Pinpoint the cell where the given text exists, returning its [X, Y] midpoint coordinate. 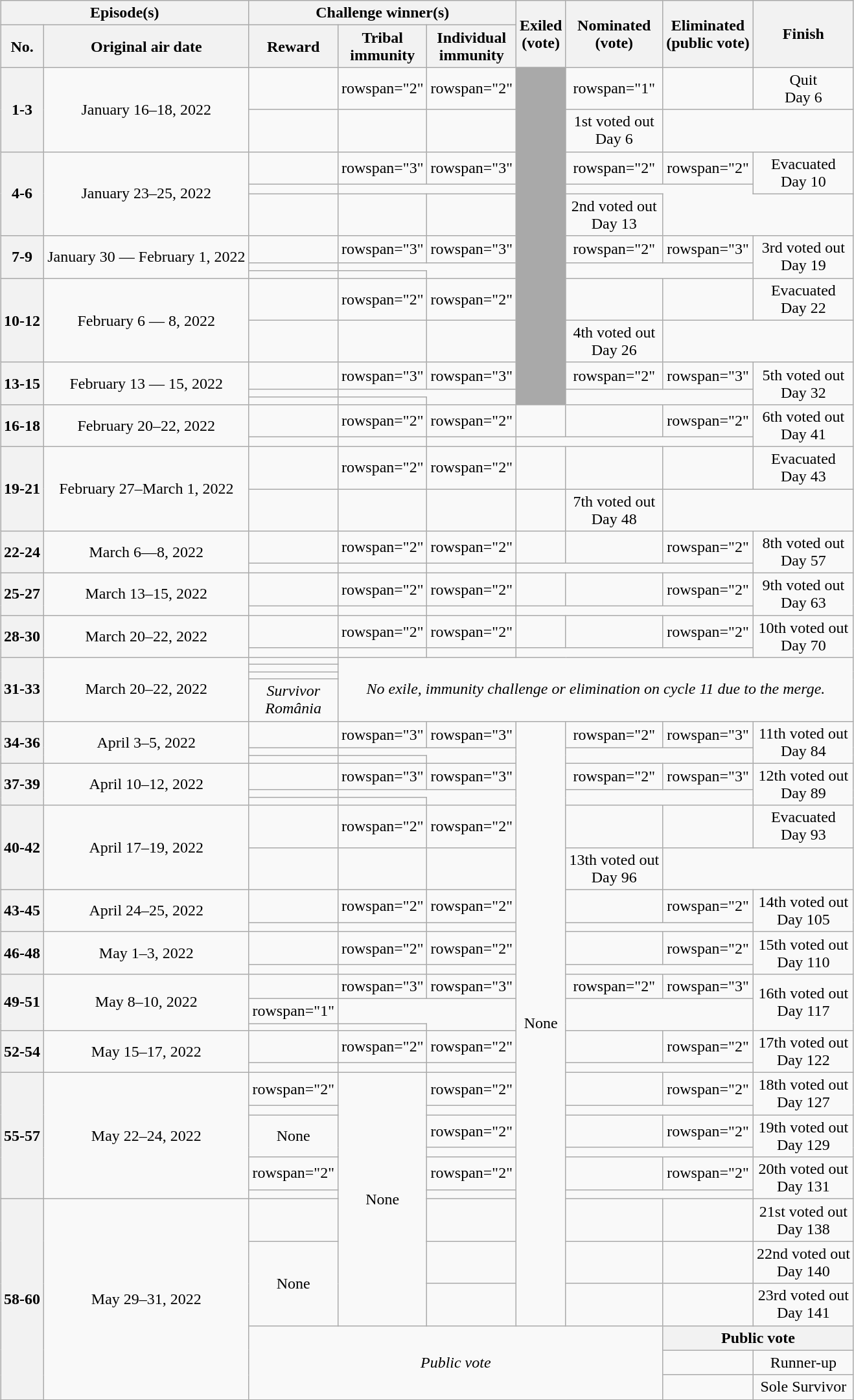
2nd voted out Day 13 [614, 215]
12th voted out Day 89 [803, 784]
Quit Day 6 [803, 88]
Episode(s) [124, 13]
19-21 [22, 488]
9th voted out Day 63 [803, 595]
Reward [294, 47]
22-24 [22, 552]
7th voted out Day 48 [614, 509]
Nominated (vote) [614, 34]
Evacuated Day 93 [803, 827]
January 23–25, 2022 [146, 194]
Sole Survivor [803, 1387]
April 24–25, 2022 [146, 911]
20th voted out Day 131 [803, 1178]
18th voted out Day 127 [803, 1094]
5th voted out Day 32 [803, 384]
May 1–3, 2022 [146, 952]
May 22–24, 2022 [146, 1136]
Eliminated (public vote) [708, 34]
19th voted out Day 129 [803, 1136]
1st voted out Day 6 [614, 131]
6th voted out Day 41 [803, 425]
25-27 [22, 595]
No. [22, 47]
8th voted out Day 57 [803, 552]
16-18 [22, 425]
3rd voted out Day 19 [803, 257]
49-51 [22, 1002]
Evacuated Day 22 [803, 299]
Challenge winner(s) [382, 13]
34-36 [22, 742]
52-54 [22, 1052]
28-30 [22, 636]
May 8–10, 2022 [146, 1002]
Runner-up [803, 1362]
7-9 [22, 257]
13th voted out Day 96 [614, 868]
Survivor România [294, 700]
4th voted out Day 26 [614, 341]
11th voted out Day 84 [803, 742]
February 13 — 15, 2022 [146, 384]
Evacuated Day 43 [803, 468]
23rd voted out Day 141 [803, 1305]
April 17–19, 2022 [146, 847]
April 10–12, 2022 [146, 784]
13-15 [22, 384]
April 3–5, 2022 [146, 742]
10th voted out Day 70 [803, 636]
May 29–31, 2022 [146, 1300]
Evacuated Day 10 [803, 172]
21st voted out Day 138 [803, 1221]
Tribal immunity [382, 47]
14th voted out Day 105 [803, 911]
Finish [803, 34]
March 13–15, 2022 [146, 595]
55-57 [22, 1136]
37-39 [22, 784]
15th voted out Day 110 [803, 952]
22nd voted out Day 140 [803, 1262]
Exiled (vote) [540, 34]
May 15–17, 2022 [146, 1052]
17th voted out Day 122 [803, 1052]
February 20–22, 2022 [146, 425]
16th voted out Day 117 [803, 1002]
No exile, immunity challenge or elimination on cycle 11 due to the merge. [595, 689]
Individual immunity [472, 47]
10-12 [22, 320]
46-48 [22, 952]
31-33 [22, 689]
1-3 [22, 109]
43-45 [22, 911]
February 27–March 1, 2022 [146, 488]
January 30 — February 1, 2022 [146, 257]
February 6 — 8, 2022 [146, 320]
4-6 [22, 194]
58-60 [22, 1300]
March 6—8, 2022 [146, 552]
40-42 [22, 847]
Original air date [146, 47]
January 16–18, 2022 [146, 109]
